Extract the (X, Y) coordinate from the center of the cell holding the provided text.  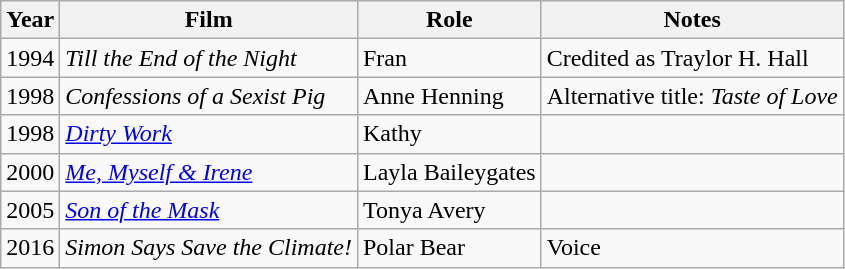
Fran (449, 58)
1994 (30, 58)
Dirty Work (209, 134)
Notes (692, 20)
2000 (30, 172)
Tonya Avery (449, 210)
Simon Says Save the Climate! (209, 248)
2016 (30, 248)
Son of the Mask (209, 210)
Alternative title: Taste of Love (692, 96)
Kathy (449, 134)
Anne Henning (449, 96)
Film (209, 20)
Layla Baileygates (449, 172)
Till the End of the Night (209, 58)
2005 (30, 210)
Credited as Traylor H. Hall (692, 58)
Me, Myself & Irene (209, 172)
Year (30, 20)
Voice (692, 248)
Polar Bear (449, 248)
Confessions of a Sexist Pig (209, 96)
Role (449, 20)
